Find where the given text appears and provide that cell's center as [X, Y] coordinate. 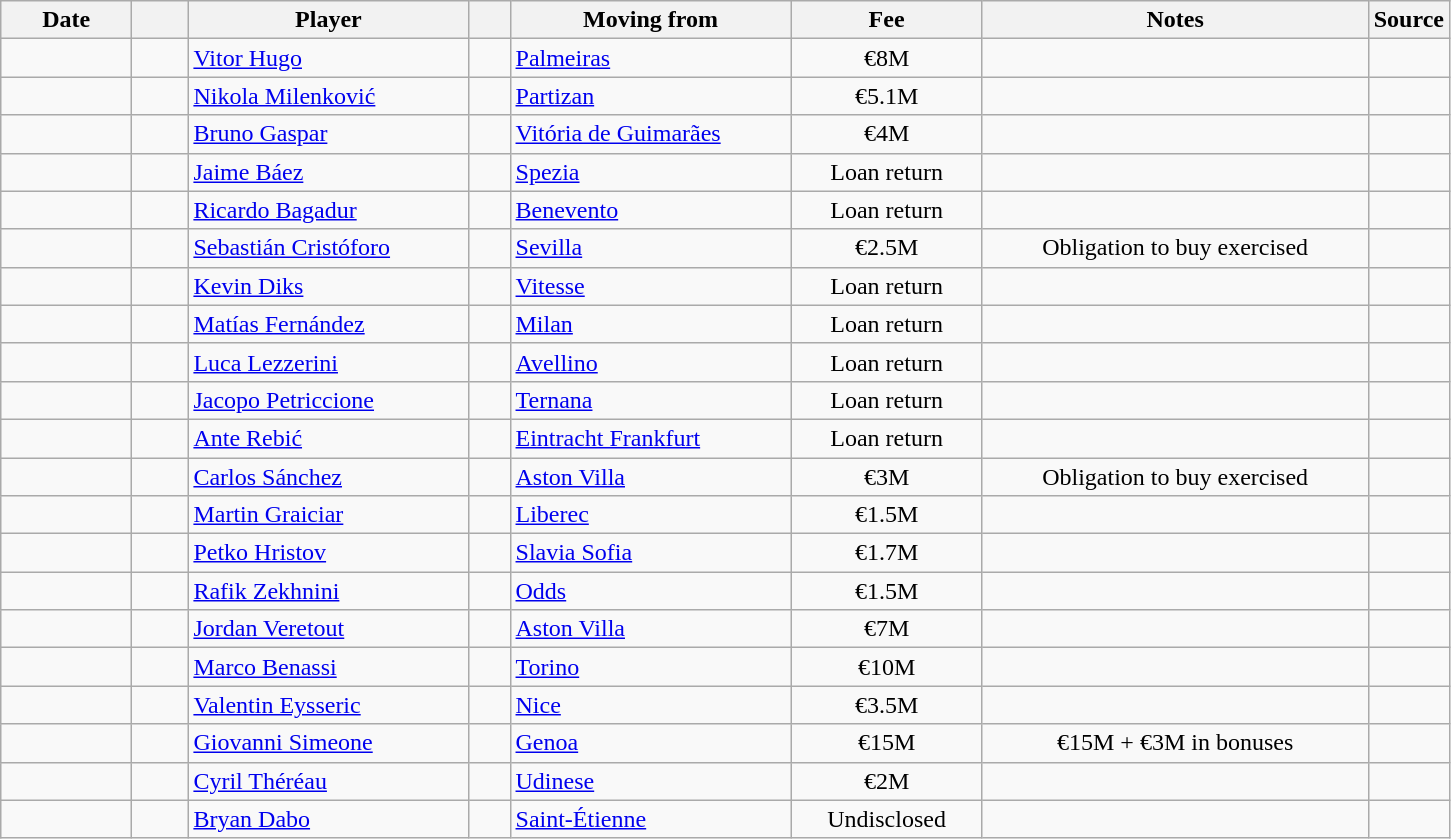
Ricardo Bagadur [328, 210]
€7M [886, 629]
Saint-Étienne [650, 819]
Spezia [650, 172]
Torino [650, 667]
Jordan Veretout [328, 629]
€5.1M [886, 96]
€2M [886, 781]
Marco Benassi [328, 667]
Genoa [650, 743]
Kevin Diks [328, 286]
Eintracht Frankfurt [650, 438]
Ante Rebić [328, 438]
Liberec [650, 515]
Sevilla [650, 248]
Benevento [650, 210]
Odds [650, 591]
€8M [886, 58]
Jaime Báez [328, 172]
€3M [886, 477]
€3.5M [886, 705]
Notes [1175, 20]
Luca Lezzerini [328, 362]
Undisclosed [886, 819]
Cyril Théréau [328, 781]
Player [328, 20]
Nikola Milenković [328, 96]
Vitória de Guimarães [650, 134]
Valentin Eysseric [328, 705]
Bruno Gaspar [328, 134]
Partizan [650, 96]
Matías Fernández [328, 324]
Bryan Dabo [328, 819]
€15M + €3M in bonuses [1175, 743]
€10M [886, 667]
€2.5M [886, 248]
Milan [650, 324]
Carlos Sánchez [328, 477]
Slavia Sofia [650, 553]
Palmeiras [650, 58]
Source [1408, 20]
€1.7M [886, 553]
Avellino [650, 362]
Vitesse [650, 286]
Fee [886, 20]
€15M [886, 743]
Petko Hristov [328, 553]
Giovanni Simeone [328, 743]
€4M [886, 134]
Ternana [650, 400]
Jacopo Petriccione [328, 400]
Moving from [650, 20]
Sebastián Cristóforo [328, 248]
Rafik Zekhnini [328, 591]
Nice [650, 705]
Vitor Hugo [328, 58]
Udinese [650, 781]
Martin Graiciar [328, 515]
Date [66, 20]
